Provide the [x, y] coordinate of the cell's center where the given text is located.  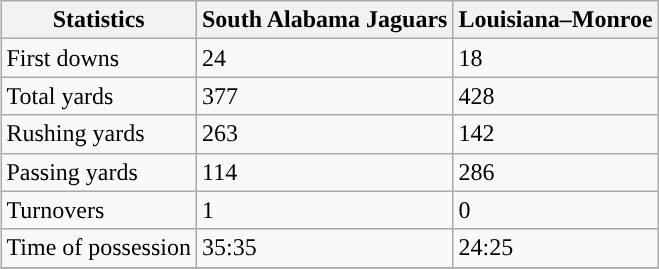
South Alabama Jaguars [324, 20]
0 [556, 210]
377 [324, 96]
1 [324, 210]
Rushing yards [99, 134]
Total yards [99, 96]
286 [556, 172]
35:35 [324, 248]
142 [556, 134]
18 [556, 58]
First downs [99, 58]
Louisiana–Monroe [556, 20]
428 [556, 96]
24:25 [556, 248]
Turnovers [99, 210]
Passing yards [99, 172]
Statistics [99, 20]
114 [324, 172]
263 [324, 134]
24 [324, 58]
Time of possession [99, 248]
